From the cell containing the given text, extract its center point as (x, y) coordinate. 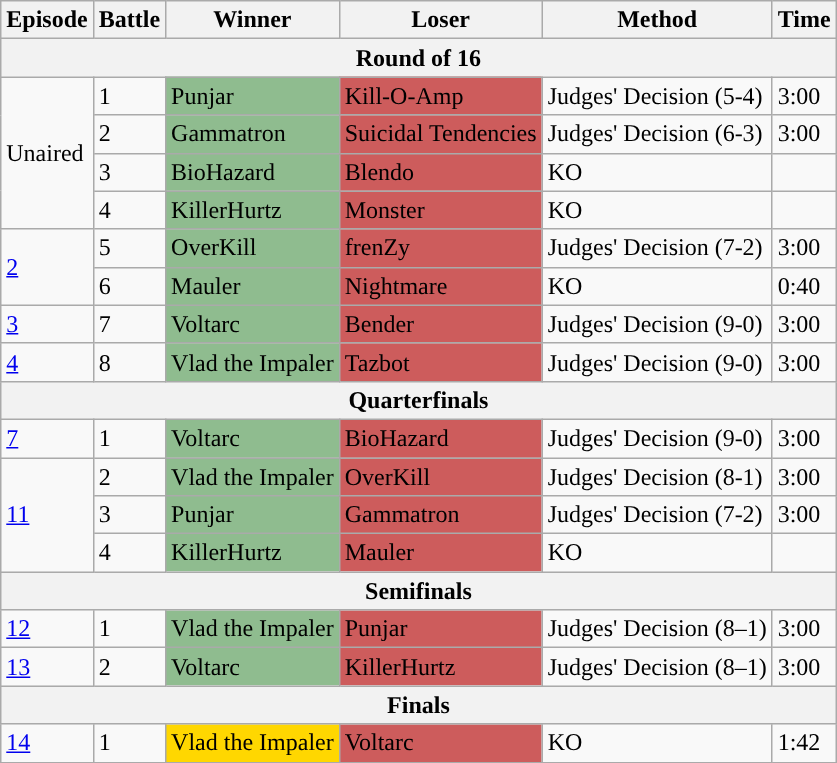
Battle (129, 20)
12 (47, 629)
Semifinals (418, 591)
Judges' Decision (8-1) (657, 477)
Tazbot (440, 362)
Suicidal Tendencies (440, 134)
Episode (47, 20)
1:42 (804, 743)
11 (47, 515)
0:40 (804, 286)
Time (804, 20)
Judges' Decision (5-4) (657, 96)
5 (129, 248)
Unaired (47, 153)
13 (47, 667)
Finals (418, 705)
Winner (253, 20)
frenZy (440, 248)
Nightmare (440, 286)
Bender (440, 324)
6 (129, 286)
Loser (440, 20)
Method (657, 20)
Quarterfinals (418, 400)
14 (47, 743)
Blendo (440, 172)
Round of 16 (418, 58)
Judges' Decision (6-3) (657, 134)
Kill-O-Amp (440, 96)
8 (129, 362)
Monster (440, 210)
